Return the (X, Y) coordinate for the center point of the cell that contains the specified text.  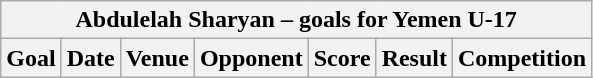
Score (342, 58)
Venue (157, 58)
Abdulelah Sharyan – goals for Yemen U-17 (296, 20)
Date (90, 58)
Opponent (251, 58)
Result (414, 58)
Competition (522, 58)
Goal (31, 58)
